For the text-containing cell, return its midpoint in [X, Y] coordinate format. 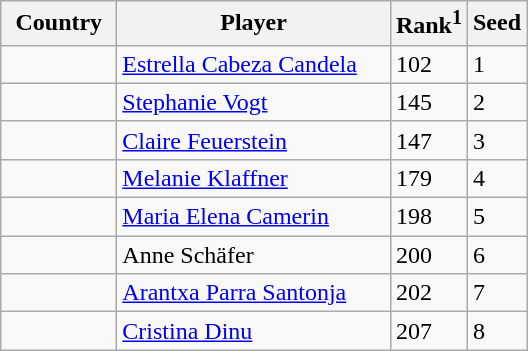
7 [496, 293]
Claire Feuerstein [254, 140]
Melanie Klaffner [254, 178]
207 [428, 331]
179 [428, 178]
Cristina Dinu [254, 331]
Stephanie Vogt [254, 102]
Maria Elena Camerin [254, 217]
3 [496, 140]
5 [496, 217]
Seed [496, 24]
8 [496, 331]
145 [428, 102]
2 [496, 102]
6 [496, 255]
147 [428, 140]
Country [59, 24]
Player [254, 24]
4 [496, 178]
Arantxa Parra Santonja [254, 293]
198 [428, 217]
102 [428, 64]
Anne Schäfer [254, 255]
Estrella Cabeza Candela [254, 64]
202 [428, 293]
1 [496, 64]
Rank1 [428, 24]
200 [428, 255]
